Return the (x, y) coordinate for the center point of the cell that contains the specified text.  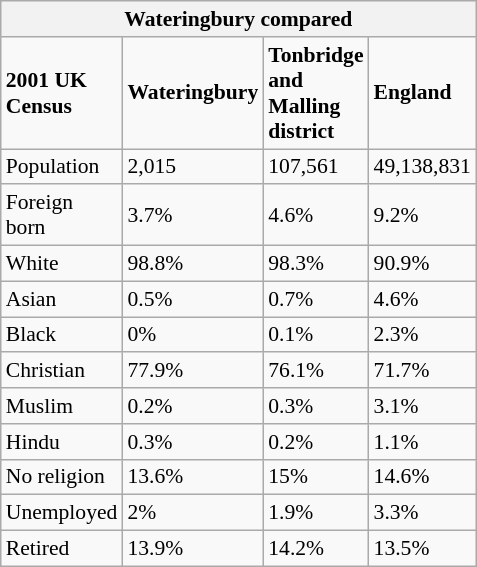
15% (316, 477)
Retired (62, 549)
2% (192, 513)
Foreign born (62, 216)
0% (192, 335)
3.3% (422, 513)
Population (62, 167)
1.1% (422, 442)
77.9% (192, 371)
14.6% (422, 477)
Black (62, 335)
76.1% (316, 371)
Muslim (62, 406)
2,015 (192, 167)
Tonbridge and Malling district (316, 93)
Wateringbury (192, 93)
49,138,831 (422, 167)
3.7% (192, 216)
0.5% (192, 299)
90.9% (422, 264)
Unemployed (62, 513)
2001 UK Census (62, 93)
98.8% (192, 264)
2.3% (422, 335)
No religion (62, 477)
71.7% (422, 371)
13.6% (192, 477)
13.9% (192, 549)
3.1% (422, 406)
White (62, 264)
13.5% (422, 549)
England (422, 93)
Wateringbury compared (238, 19)
107,561 (316, 167)
9.2% (422, 216)
Asian (62, 299)
1.9% (316, 513)
Christian (62, 371)
0.7% (316, 299)
14.2% (316, 549)
0.1% (316, 335)
98.3% (316, 264)
Hindu (62, 442)
